Search for the cell housing the specified text and yield its (x, y) center coordinate. 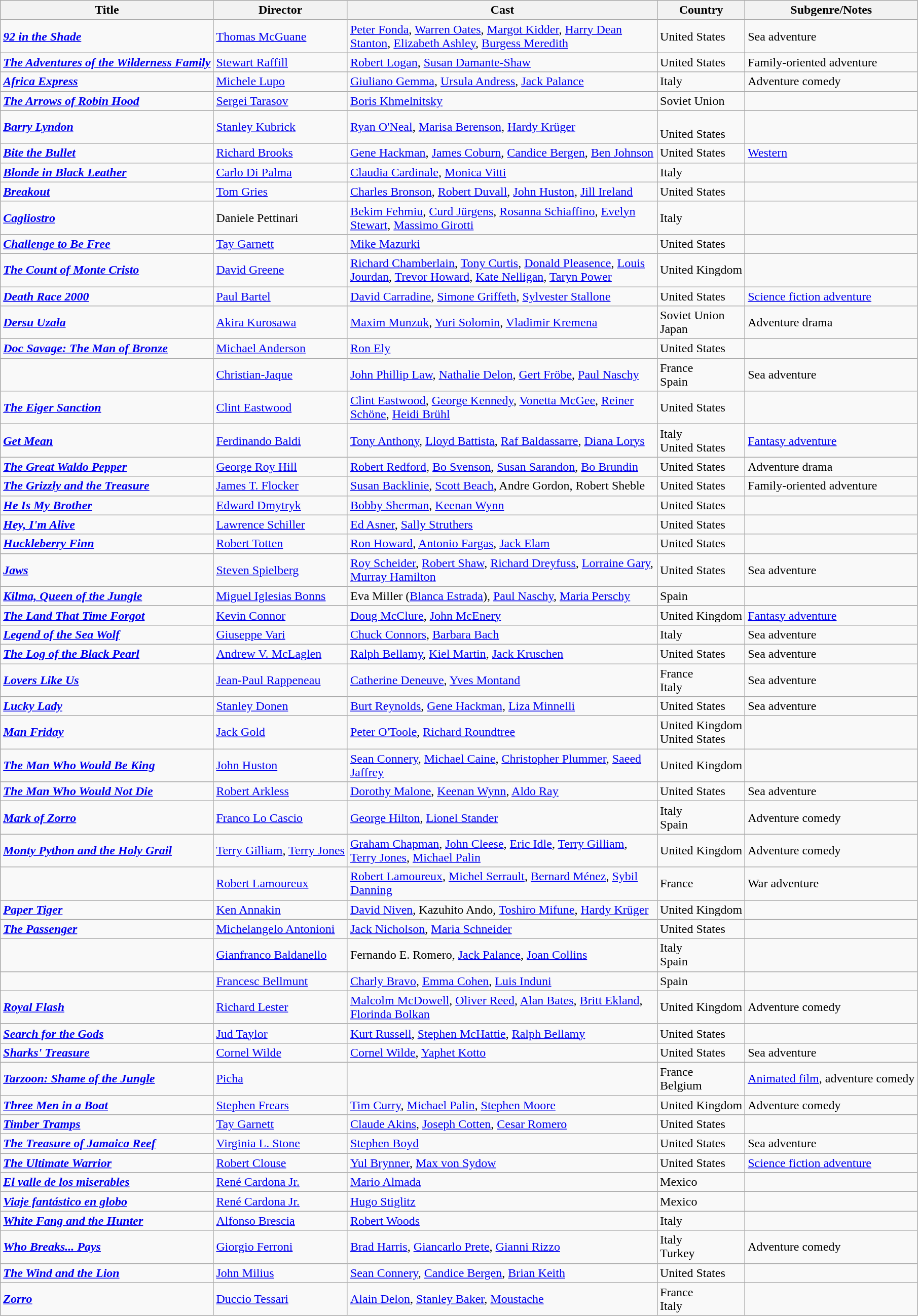
Cagliostro (107, 218)
John Phillip Law, Nathalie Delon, Gert Fröbe, Paul Naschy (502, 375)
Hugo Stiglitz (502, 1201)
Royal Flash (107, 1007)
Ron Ely (502, 349)
Kurt Russell, Stephen McHattie, Ralph Bellamy (502, 1033)
The Eiger Sanction (107, 407)
David Greene (281, 270)
Clint Eastwood (281, 407)
Bite the Bullet (107, 153)
Monty Python and the Holy Grail (107, 850)
The Arrows of Robin Hood (107, 101)
Who Breaks... Pays (107, 1247)
Tom Gries (281, 192)
David Niven, Kazuhito Ando, Toshiro Mifune, Hardy Krüger (502, 910)
War adventure (831, 884)
Tony Anthony, Lloyd Battista, Raf Baldassarre, Diana Lorys (502, 441)
Yul Brynner, Max von Sydow (502, 1163)
Paul Bartel (281, 296)
Giorgio Ferroni (281, 1247)
Thomas McGuane (281, 36)
Man Friday (107, 733)
Michelangelo Antonioni (281, 929)
Christian-Jaque (281, 375)
Cornel Wilde, Yaphet Kotto (502, 1052)
ItalyUnited States (702, 441)
Huckleberry Finn (107, 544)
Bobby Sherman, Keenan Wynn (502, 505)
Bekim Fehmiu, Curd Jürgens, Rosanna Schiaffino, Evelyn Stewart, Massimo Girotti (502, 218)
Susan Backlinie, Scott Beach, Andre Gordon, Robert Sheble (502, 486)
Legend of the Sea Wolf (107, 634)
Robert Logan, Susan Damante-Shaw (502, 62)
Robert Totten (281, 544)
James T. Flocker (281, 486)
The Wind and the Lion (107, 1273)
John Milius (281, 1273)
Brad Harris, Giancarlo Prete, Gianni Rizzo (502, 1247)
Cast (502, 10)
Chuck Connors, Barbara Bach (502, 634)
Catherine Deneuve, Yves Montand (502, 680)
Akira Kurosawa (281, 322)
Animated film, adventure comedy (831, 1078)
Steven Spielberg (281, 570)
The Log of the Black Pearl (107, 654)
Robert Redford, Bo Svenson, Susan Sarandon, Bo Brundin (502, 467)
Robert Lamoureux, Michel Serrault, Bernard Ménez, Sybil Danning (502, 884)
Peter O'Toole, Richard Roundtree (502, 733)
Stephen Boyd (502, 1144)
Gene Hackman, James Coburn, Candice Bergen, Ben Johnson (502, 153)
Peter Fonda, Warren Oates, Margot Kidder, Harry Dean Stanton, Elizabeth Ashley, Burgess Meredith (502, 36)
The Adventures of the Wilderness Family (107, 62)
Claudia Cardinale, Monica Vitti (502, 172)
Jean-Paul Rappeneau (281, 680)
George Roy Hill (281, 467)
The Treasure of Jamaica Reef (107, 1144)
The Land That Time Forgot (107, 615)
Three Men in a Boat (107, 1105)
Richard Lester (281, 1007)
Blonde in Black Leather (107, 172)
Burt Reynolds, Gene Hackman, Liza Minnelli (502, 706)
Lucky Lady (107, 706)
He Is My Brother (107, 505)
Robert Arkless (281, 792)
Mario Almada (502, 1182)
Franco Lo Cascio (281, 818)
Roy Scheider, Robert Shaw, Richard Dreyfuss, Lorraine Gary, Murray Hamilton (502, 570)
Subgenre/Notes (831, 10)
Mike Mazurki (502, 244)
Soviet UnionJapan (702, 322)
Virginia L. Stone (281, 1144)
The Great Waldo Pepper (107, 467)
Sharks' Treasure (107, 1052)
Malcolm McDowell, Oliver Reed, Alan Bates, Britt Ekland, Florinda Bolkan (502, 1007)
Francesc Bellmunt (281, 981)
France (702, 884)
Death Race 2000 (107, 296)
Barry Lyndon (107, 127)
Richard Brooks (281, 153)
The Grizzly and the Treasure (107, 486)
Soviet Union (702, 101)
The Passenger (107, 929)
92 in the Shade (107, 36)
Sean Connery, Michael Caine, Christopher Plummer, Saeed Jaffrey (502, 765)
Breakout (107, 192)
Ken Annakin (281, 910)
Mark of Zorro (107, 818)
Jud Taylor (281, 1033)
Fernando E. Romero, Jack Palance, Joan Collins (502, 955)
Doug McClure, John McEnery (502, 615)
ItalyTurkey (702, 1247)
Challenge to Be Free (107, 244)
FranceSpain (702, 375)
Michele Lupo (281, 82)
Robert Clouse (281, 1163)
David Carradine, Simone Griffeth, Sylvester Stallone (502, 296)
Search for the Gods (107, 1033)
Lovers Like Us (107, 680)
The Ultimate Warrior (107, 1163)
Dorothy Malone, Keenan Wynn, Aldo Ray (502, 792)
Stanley Donen (281, 706)
Daniele Pettinari (281, 218)
White Fang and the Hunter (107, 1221)
Claude Akins, Joseph Cotten, Cesar Romero (502, 1124)
Get Mean (107, 441)
Giuseppe Vari (281, 634)
United KingdomUnited States (702, 733)
Title (107, 10)
Western (831, 153)
John Huston (281, 765)
Andrew V. McLaglen (281, 654)
FranceBelgium (702, 1078)
Alain Delon, Stanley Baker, Moustache (502, 1299)
Robert Woods (502, 1221)
Tim Curry, Michael Palin, Stephen Moore (502, 1105)
Giuliano Gemma, Ursula Andress, Jack Palance (502, 82)
George Hilton, Lionel Stander (502, 818)
Africa Express (107, 82)
El valle de los miserables (107, 1182)
The Man Who Would Be King (107, 765)
Ryan O'Neal, Marisa Berenson, Hardy Krüger (502, 127)
Michael Anderson (281, 349)
Jack Gold (281, 733)
Alfonso Brescia (281, 1221)
Ralph Bellamy, Kiel Martin, Jack Kruschen (502, 654)
Terry Gilliam, Terry Jones (281, 850)
Stephen Frears (281, 1105)
Timber Tramps (107, 1124)
Zorro (107, 1299)
Tarzoon: Shame of the Jungle (107, 1078)
Eva Miller (Blanca Estrada), Paul Naschy, Maria Perschy (502, 596)
Edward Dmytryk (281, 505)
Ferdinando Baldi (281, 441)
Gianfranco Baldanello (281, 955)
Boris Khmelnitsky (502, 101)
Viaje fantástico en globo (107, 1201)
Jaws (107, 570)
Jack Nicholson, Maria Schneider (502, 929)
Doc Savage: The Man of Bronze (107, 349)
Lawrence Schiller (281, 524)
Cornel Wilde (281, 1052)
Miguel Iglesias Bonns (281, 596)
Ron Howard, Antonio Fargas, Jack Elam (502, 544)
Graham Chapman, John Cleese, Eric Idle, Terry Gilliam, Terry Jones, Michael Palin (502, 850)
Sean Connery, Candice Bergen, Brian Keith (502, 1273)
Picha (281, 1078)
Charly Bravo, Emma Cohen, Luis Induni (502, 981)
Kilma, Queen of the Jungle (107, 596)
The Man Who Would Not Die (107, 792)
Ed Asner, Sally Struthers (502, 524)
Robert Lamoureux (281, 884)
Paper Tiger (107, 910)
Hey, I'm Alive (107, 524)
Country (702, 10)
Kevin Connor (281, 615)
Maxim Munzuk, Yuri Solomin, Vladimir Kremena (502, 322)
Dersu Uzala (107, 322)
Carlo Di Palma (281, 172)
The Count of Monte Cristo (107, 270)
Stanley Kubrick (281, 127)
Stewart Raffill (281, 62)
Sergei Tarasov (281, 101)
Director (281, 10)
Richard Chamberlain, Tony Curtis, Donald Pleasence, Louis Jourdan, Trevor Howard, Kate Nelligan, Taryn Power (502, 270)
Clint Eastwood, George Kennedy, Vonetta McGee, Reiner Schöne, Heidi Brühl (502, 407)
Charles Bronson, Robert Duvall, John Huston, Jill Ireland (502, 192)
Duccio Tessari (281, 1299)
